Determine the [X, Y] coordinate at the center of the cell enclosing the given text.  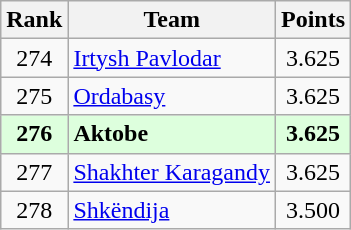
Ordabasy [172, 96]
Points [314, 20]
Irtysh Pavlodar [172, 58]
Shkëndija [172, 210]
3.500 [314, 210]
Shakhter Karagandy [172, 172]
Aktobe [172, 134]
277 [34, 172]
Team [172, 20]
Rank [34, 20]
276 [34, 134]
275 [34, 96]
274 [34, 58]
278 [34, 210]
